Return (x, y) of the center of cell containing provided text 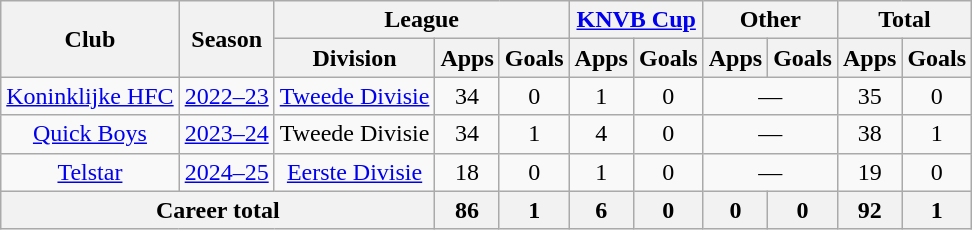
Other (770, 20)
Total (904, 20)
Koninklijke HFC (90, 96)
92 (869, 210)
35 (869, 96)
19 (869, 172)
Career total (218, 210)
Club (90, 39)
2022–23 (226, 96)
86 (467, 210)
18 (467, 172)
KNVB Cup (636, 20)
38 (869, 134)
6 (601, 210)
4 (601, 134)
Quick Boys (90, 134)
Division (354, 58)
League (422, 20)
2024–25 (226, 172)
Season (226, 39)
Eerste Divisie (354, 172)
Telstar (90, 172)
2023–24 (226, 134)
